Search for the cell housing the specified text and yield its [x, y] center coordinate. 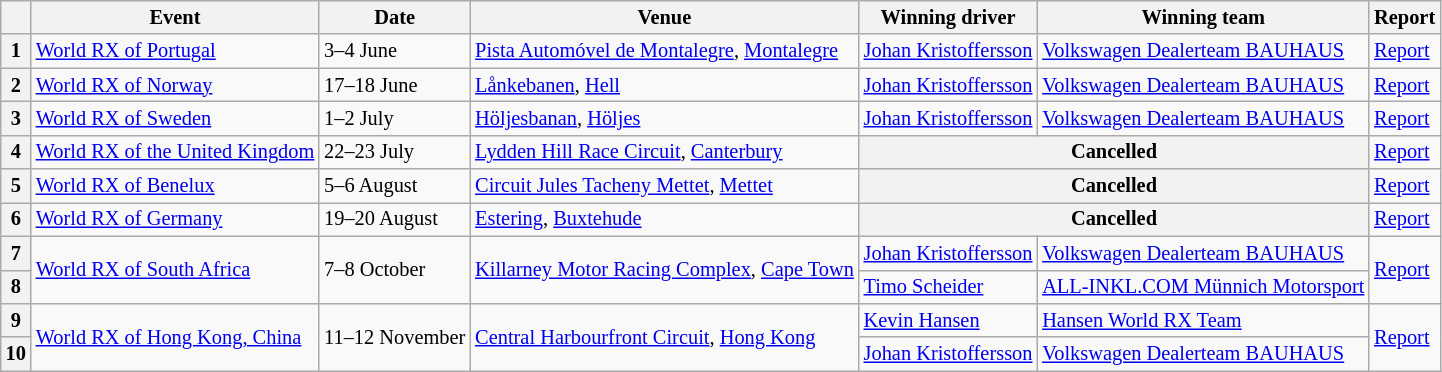
Estering, Buxtehude [664, 219]
22–23 July [394, 152]
5–6 August [394, 186]
World RX of Hong Kong, China [175, 336]
Winning driver [948, 17]
4 [16, 152]
World RX of Benelux [175, 186]
19–20 August [394, 219]
Event [175, 17]
Hansen World RX Team [1203, 320]
Circuit Jules Tacheny Mettet, Mettet [664, 186]
6 [16, 219]
17–18 June [394, 85]
Timo Scheider [948, 287]
10 [16, 354]
3–4 June [394, 51]
Lånkebanen, Hell [664, 85]
Höljesbanan, Höljes [664, 118]
World RX of Norway [175, 85]
Kevin Hansen [948, 320]
Venue [664, 17]
9 [16, 320]
2 [16, 85]
Pista Automóvel de Montalegre, Montalegre [664, 51]
Killarney Motor Racing Complex, Cape Town [664, 270]
Winning team [1203, 17]
8 [16, 287]
7–8 October [394, 270]
3 [16, 118]
1 [16, 51]
World RX of the United Kingdom [175, 152]
World RX of Germany [175, 219]
World RX of Sweden [175, 118]
Date [394, 17]
Lydden Hill Race Circuit, Canterbury [664, 152]
World RX of Portugal [175, 51]
World RX of South Africa [175, 270]
11–12 November [394, 336]
ALL-INKL.COM Münnich Motorsport [1203, 287]
1–2 July [394, 118]
7 [16, 253]
Central Harbourfront Circuit, Hong Kong [664, 336]
5 [16, 186]
